Find where the given text appears and provide that cell's center as [X, Y] coordinate. 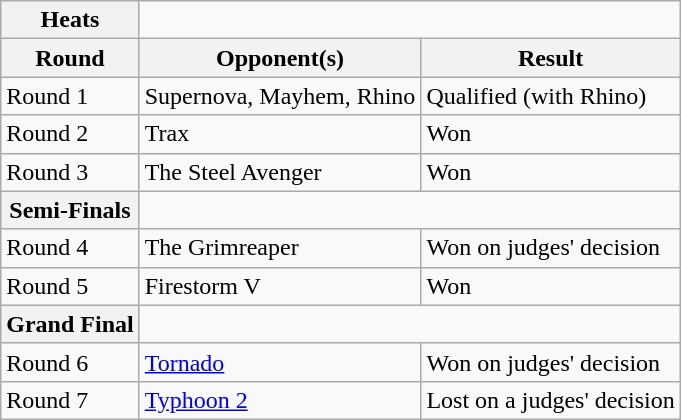
Grand Final [70, 324]
Semi-Finals [70, 210]
Round 7 [70, 400]
Round 6 [70, 362]
Tornado [280, 362]
Round [70, 58]
Trax [280, 134]
The Grimreaper [280, 248]
Round 2 [70, 134]
Round 3 [70, 172]
Typhoon 2 [280, 400]
Opponent(s) [280, 58]
The Steel Avenger [280, 172]
Round 4 [70, 248]
Result [550, 58]
Heats [70, 20]
Lost on a judges' decision [550, 400]
Supernova, Mayhem, Rhino [280, 96]
Firestorm V [280, 286]
Round 1 [70, 96]
Round 5 [70, 286]
Qualified (with Rhino) [550, 96]
